Scan for the cell matching the given text and deliver its (x, y) coordinate at center. 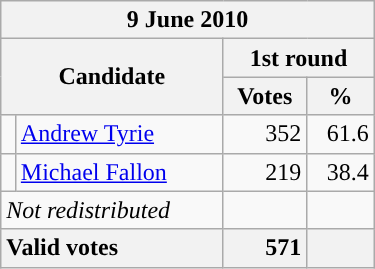
Not redistributed (112, 210)
219 (265, 172)
Votes (265, 96)
61.6 (340, 134)
9 June 2010 (188, 20)
38.4 (340, 172)
1st round (298, 58)
Michael Fallon (118, 172)
Valid votes (112, 248)
352 (265, 134)
571 (265, 248)
% (340, 96)
Candidate (112, 77)
Andrew Tyrie (118, 134)
